Output the [X, Y] coordinate of the center of the cell containing the given text.  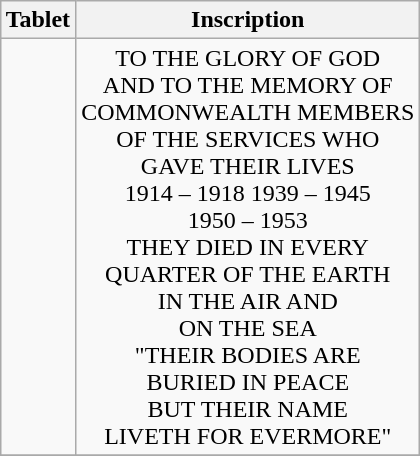
Inscription [248, 20]
Tablet [38, 20]
